Extract the (x, y) coordinate from the center of the cell holding the provided text.  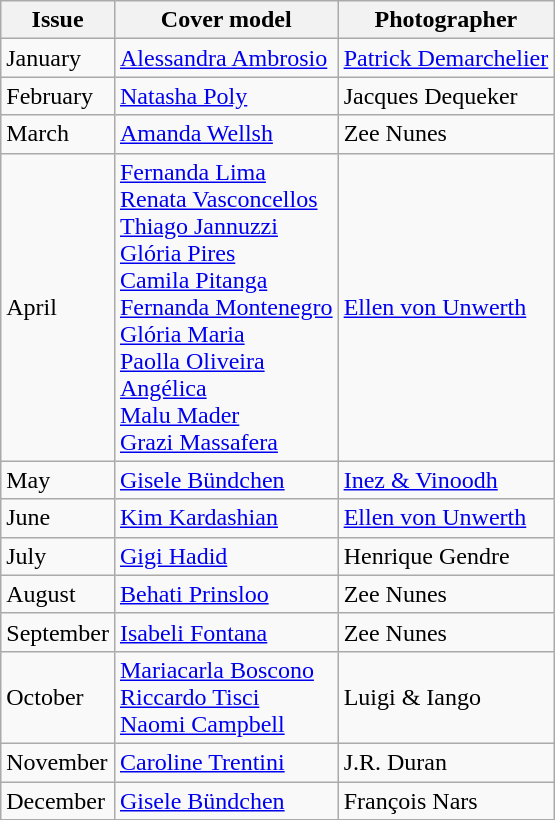
November (58, 762)
September (58, 632)
June (58, 518)
Behati Prinsloo (226, 594)
François Nars (446, 801)
Jacques Dequeker (446, 96)
July (58, 556)
March (58, 134)
August (58, 594)
February (58, 96)
Issue (58, 20)
May (58, 480)
Alessandra Ambrosio (226, 58)
Natasha Poly (226, 96)
Inez & Vinoodh (446, 480)
Amanda Wellsh (226, 134)
Kim Kardashian (226, 518)
April (58, 307)
J.R. Duran (446, 762)
Photographer (446, 20)
Mariacarla BosconoRiccardo TisciNaomi Campbell (226, 697)
Caroline Trentini (226, 762)
Cover model (226, 20)
January (58, 58)
Henrique Gendre (446, 556)
December (58, 801)
Isabeli Fontana (226, 632)
October (58, 697)
Patrick Demarchelier (446, 58)
Luigi & Iango (446, 697)
Gigi Hadid (226, 556)
